Search for the cell housing the specified text and yield its (X, Y) center coordinate. 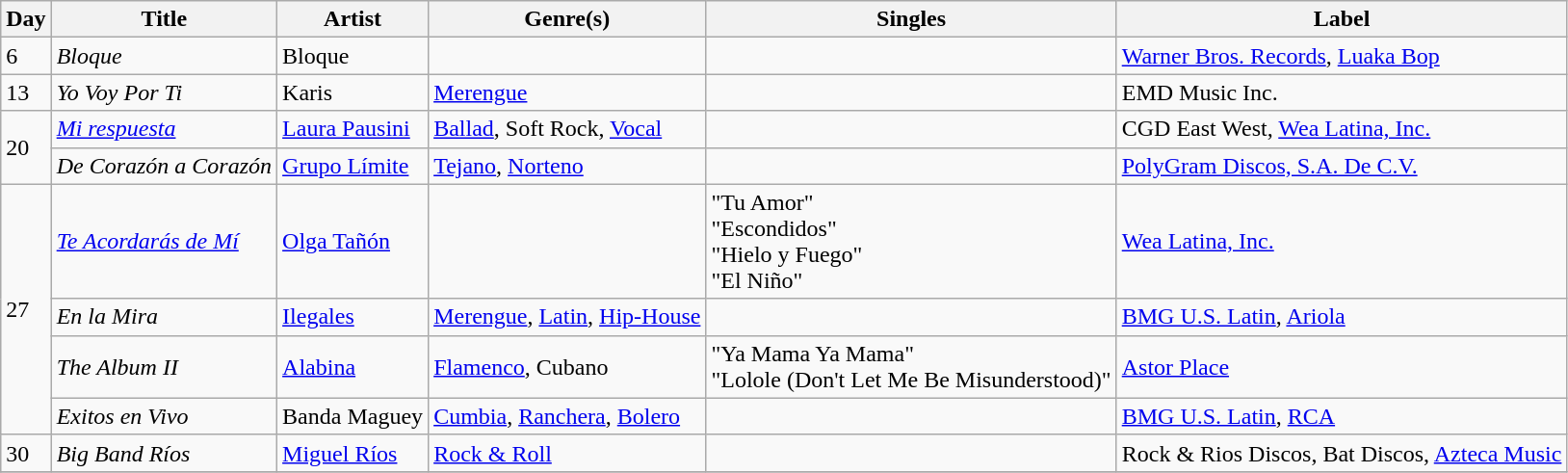
BMG U.S. Latin, RCA (1342, 416)
Ilegales (353, 317)
PolyGram Discos, S.A. De C.V. (1342, 166)
Yo Voy Por Ti (164, 92)
Singles (911, 19)
Cumbia, Ranchera, Bolero (567, 416)
30 (26, 453)
Olga Tañón (353, 241)
Merengue (567, 92)
Alabina (353, 366)
Label (1342, 19)
Banda Maguey (353, 416)
Laura Pausini (353, 129)
Rock & Rios Discos, Bat Discos, Azteca Music (1342, 453)
Big Band Ríos (164, 453)
Ballad, Soft Rock, Vocal (567, 129)
The Album II (164, 366)
Miguel Ríos (353, 453)
13 (26, 92)
Exitos en Vivo (164, 416)
Karis (353, 92)
Wea Latina, Inc. (1342, 241)
Artist (353, 19)
BMG U.S. Latin, Ariola (1342, 317)
Flamenco, Cubano (567, 366)
De Corazón a Corazón (164, 166)
6 (26, 56)
Tejano, Norteno (567, 166)
Title (164, 19)
Rock & Roll (567, 453)
27 (26, 309)
En la Mira (164, 317)
"Tu Amor""Escondidos""Hielo y Fuego""El Niño" (911, 241)
EMD Music Inc. (1342, 92)
Astor Place (1342, 366)
CGD East West, Wea Latina, Inc. (1342, 129)
20 (26, 147)
Grupo Límite (353, 166)
Te Acordarás de Mí (164, 241)
Mi respuesta (164, 129)
Warner Bros. Records, Luaka Bop (1342, 56)
Day (26, 19)
"Ya Mama Ya Mama""Lolole (Don't Let Me Be Misunderstood)" (911, 366)
Genre(s) (567, 19)
Merengue, Latin, Hip-House (567, 317)
